Pinpoint the cell where the given text exists, returning its (x, y) midpoint coordinate. 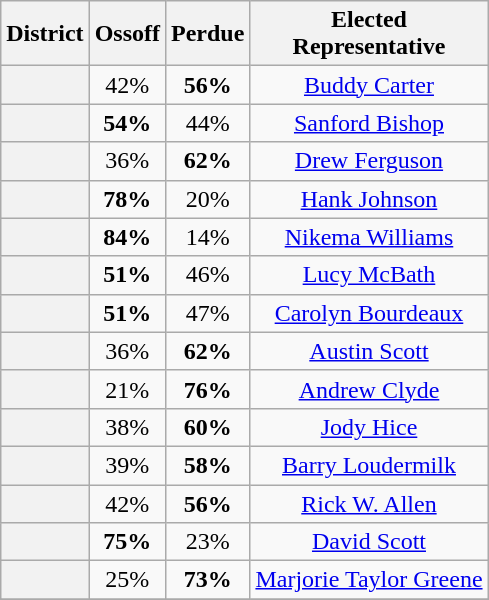
47% (208, 313)
Nikema Williams (369, 237)
Rick W. Allen (369, 503)
Carolyn Bourdeaux (369, 313)
73% (208, 580)
Perdue (208, 34)
Marjorie Taylor Greene (369, 580)
Hank Johnson (369, 199)
Barry Loudermilk (369, 465)
District (45, 34)
David Scott (369, 542)
Buddy Carter (369, 85)
Ossoff (127, 34)
44% (208, 123)
54% (127, 123)
ElectedRepresentative (369, 34)
Drew Ferguson (369, 161)
Sanford Bishop (369, 123)
21% (127, 389)
Austin Scott (369, 351)
Jody Hice (369, 427)
23% (208, 542)
25% (127, 580)
75% (127, 542)
38% (127, 427)
39% (127, 465)
58% (208, 465)
78% (127, 199)
Lucy McBath (369, 275)
76% (208, 389)
Andrew Clyde (369, 389)
84% (127, 237)
60% (208, 427)
20% (208, 199)
46% (208, 275)
14% (208, 237)
